Scan for the cell matching the given text and deliver its [X, Y] coordinate at center. 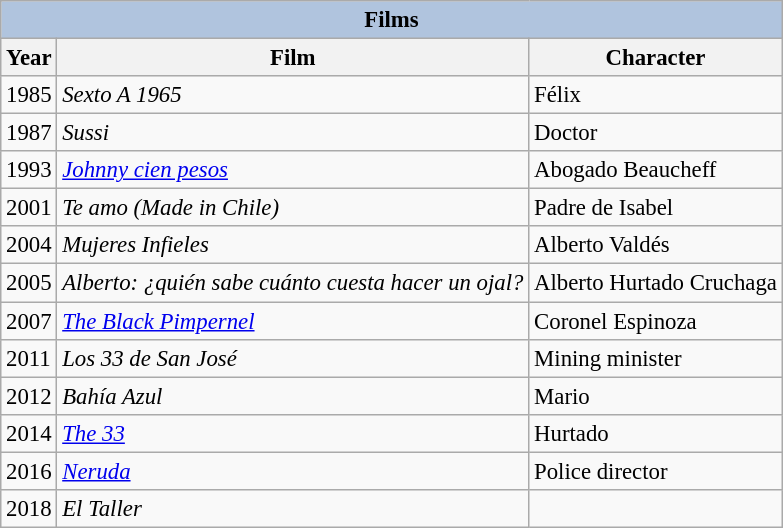
2001 [29, 208]
Los 33 de San José [293, 358]
Te amo (Made in Chile) [293, 208]
2007 [29, 321]
1993 [29, 170]
1985 [29, 95]
Sexto A 1965 [293, 95]
Year [29, 58]
2011 [29, 358]
Films [392, 20]
Alberto Hurtado Cruchaga [656, 283]
The 33 [293, 433]
Hurtado [656, 433]
Johnny cien pesos [293, 170]
Coronel Espinoza [656, 321]
Mujeres Infieles [293, 245]
Film [293, 58]
2012 [29, 396]
2016 [29, 471]
Bahía Azul [293, 396]
Padre de Isabel [656, 208]
Alberto Valdés [656, 245]
2005 [29, 283]
2018 [29, 509]
Félix [656, 95]
2004 [29, 245]
Alberto: ¿quién sabe cuánto cuesta hacer un ojal? [293, 283]
The Black Pimpernel [293, 321]
Mario [656, 396]
El Taller [293, 509]
Police director [656, 471]
1987 [29, 133]
Doctor [656, 133]
Sussi [293, 133]
Abogado Beaucheff [656, 170]
2014 [29, 433]
Mining minister [656, 358]
Character [656, 58]
Neruda [293, 471]
